Provide the [X, Y] coordinate of the cell's center where the given text is located.  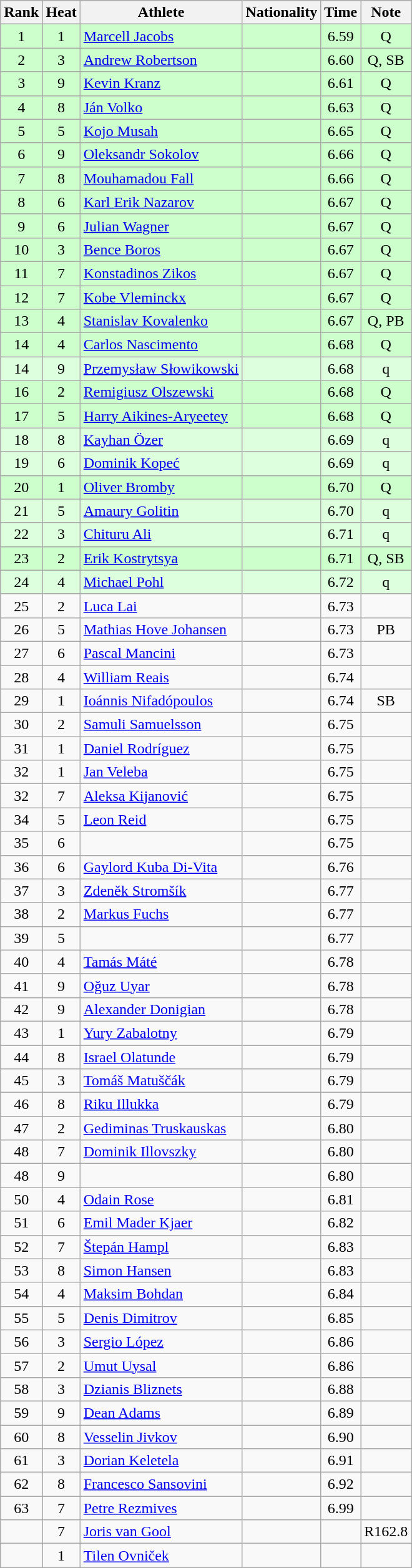
Umut Uysal [161, 1365]
38 [21, 914]
Jan Veleba [161, 772]
Joris van Gool [161, 1532]
Zdeněk Stromšík [161, 891]
Nationality [282, 12]
Tomáš Matuščák [161, 1081]
60 [21, 1436]
6.91 [341, 1461]
Ioánnis Nifadópoulos [161, 701]
Konstadinos Zikos [161, 273]
6.90 [341, 1436]
PB [386, 629]
34 [21, 820]
Time [341, 12]
41 [21, 985]
46 [21, 1105]
31 [21, 748]
61 [21, 1461]
Gediminas Truskauskas [161, 1128]
Alexander Donigian [161, 1009]
57 [21, 1365]
23 [21, 558]
Marcell Jacobs [161, 36]
SB [386, 701]
6.60 [341, 60]
Mouhamadou Fall [161, 178]
Remigiusz Olszewski [161, 392]
Kobe Vleminckx [161, 298]
36 [21, 867]
Q, PB [386, 321]
Maksim Bohdan [161, 1294]
6.63 [341, 107]
44 [21, 1057]
6.81 [341, 1199]
24 [21, 582]
Rank [21, 12]
18 [21, 440]
47 [21, 1128]
Riku Illukka [161, 1105]
Pascal Mancini [161, 653]
55 [21, 1318]
Dean Adams [161, 1413]
Kayhan Özer [161, 440]
Daniel Rodríguez [161, 748]
Dorian Keletela [161, 1461]
Odain Rose [161, 1199]
30 [21, 725]
39 [21, 938]
Oliver Bromby [161, 487]
6.76 [341, 867]
Carlos Nascimento [161, 345]
Oğuz Uyar [161, 985]
22 [21, 535]
Tilen Ovniček [161, 1556]
William Reais [161, 677]
52 [21, 1247]
Heat [61, 12]
42 [21, 1009]
Samuli Samuelsson [161, 725]
28 [21, 677]
6.59 [341, 36]
Oleksandr Sokolov [161, 155]
63 [21, 1508]
56 [21, 1342]
29 [21, 701]
Athlete [161, 12]
Stanislav Kovalenko [161, 321]
Dominik Illovszky [161, 1152]
Sergio López [161, 1342]
Emil Mader Kjaer [161, 1223]
Michael Pohl [161, 582]
Harry Aikines-Aryeetey [161, 416]
Chituru Ali [161, 535]
6.84 [341, 1294]
13 [21, 321]
Erik Kostrytsya [161, 558]
11 [21, 273]
58 [21, 1389]
26 [21, 629]
19 [21, 463]
Leon Reid [161, 820]
Karl Erik Nazarov [161, 202]
6.89 [341, 1413]
43 [21, 1033]
37 [21, 891]
Yury Zabalotny [161, 1033]
Mathias Hove Johansen [161, 629]
Amaury Golitin [161, 511]
59 [21, 1413]
25 [21, 606]
Markus Fuchs [161, 914]
Kojo Musah [161, 131]
6.65 [341, 131]
21 [21, 511]
Israel Olatunde [161, 1057]
20 [21, 487]
Przemysław Słowikowski [161, 369]
Bence Boros [161, 249]
Vesselin Jivkov [161, 1436]
10 [21, 249]
6.99 [341, 1508]
Štepán Hampl [161, 1247]
51 [21, 1223]
Aleksa Kijanović [161, 796]
Denis Dimitrov [161, 1318]
35 [21, 843]
Andrew Robertson [161, 60]
Dzianis Bliznets [161, 1389]
Julian Wagner [161, 226]
Dominik Kopeć [161, 463]
Simon Hansen [161, 1270]
Petre Rezmives [161, 1508]
Kevin Kranz [161, 84]
Tamás Máté [161, 962]
6.72 [341, 582]
45 [21, 1081]
6.82 [341, 1223]
Gaylord Kuba Di-Vita [161, 867]
Note [386, 12]
62 [21, 1484]
40 [21, 962]
Francesco Sansovini [161, 1484]
6.88 [341, 1389]
54 [21, 1294]
50 [21, 1199]
Luca Lai [161, 606]
6.61 [341, 84]
Ján Volko [161, 107]
53 [21, 1270]
17 [21, 416]
R162.8 [386, 1532]
27 [21, 653]
6.92 [341, 1484]
6.85 [341, 1318]
12 [21, 298]
16 [21, 392]
